Detect which cell encompasses the target text, then output its (X, Y) center coordinate. 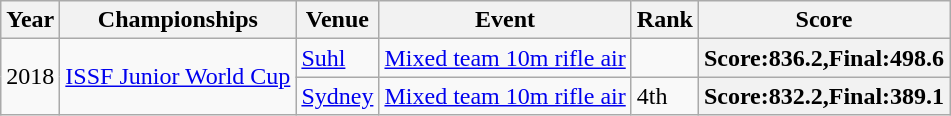
Championships (178, 20)
2018 (30, 77)
4th (664, 96)
Event (505, 20)
Sydney (338, 96)
ISSF Junior World Cup (178, 77)
Venue (338, 20)
Rank (664, 20)
Suhl (338, 58)
Score:832.2,Final:389.1 (824, 96)
Year (30, 20)
Score:836.2,Final:498.6 (824, 58)
Score (824, 20)
